Pinpoint the cell where the given text exists, returning its [x, y] midpoint coordinate. 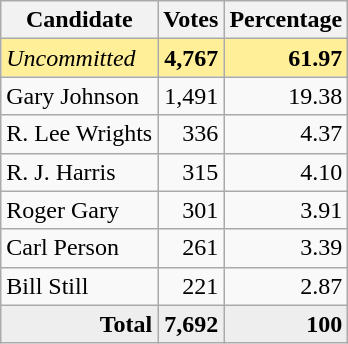
R. Lee Wrights [80, 134]
261 [191, 248]
3.39 [286, 248]
Roger Gary [80, 210]
Uncommitted [80, 58]
7,692 [191, 324]
336 [191, 134]
301 [191, 210]
Bill Still [80, 286]
4.10 [286, 172]
Percentage [286, 20]
221 [191, 286]
100 [286, 324]
4,767 [191, 58]
4.37 [286, 134]
Candidate [80, 20]
Votes [191, 20]
19.38 [286, 96]
2.87 [286, 286]
Carl Person [80, 248]
315 [191, 172]
1,491 [191, 96]
Total [80, 324]
Gary Johnson [80, 96]
R. J. Harris [80, 172]
3.91 [286, 210]
61.97 [286, 58]
